Capture the cell that displays the provided text and extract its [X, Y] central coordinate. 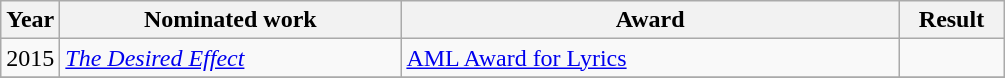
Nominated work [230, 20]
AML Award for Lyrics [650, 58]
Result [951, 20]
2015 [30, 58]
The Desired Effect [230, 58]
Year [30, 20]
Award [650, 20]
